Find where the given text appears and provide that cell's center as [X, Y] coordinate. 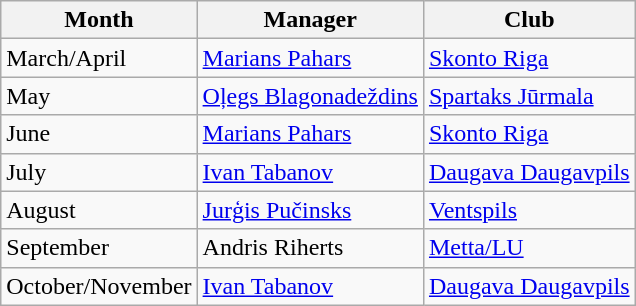
October/November [99, 286]
Oļegs Blagonadeždins [310, 96]
March/April [99, 58]
Manager [310, 20]
September [99, 248]
July [99, 172]
Andris Riherts [310, 248]
June [99, 134]
Spartaks Jūrmala [529, 96]
Metta/LU [529, 248]
May [99, 96]
Month [99, 20]
Jurģis Pučinsks [310, 210]
Club [529, 20]
Ventspils [529, 210]
August [99, 210]
